For the text-containing cell, return its midpoint in (x, y) coordinate format. 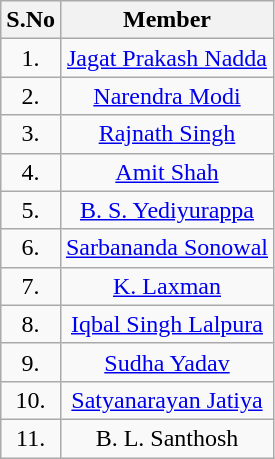
9. (31, 362)
11. (31, 438)
2. (31, 96)
4. (31, 172)
Sarbananda Sonowal (166, 248)
8. (31, 324)
Amit Shah (166, 172)
Iqbal Singh Lalpura (166, 324)
1. (31, 58)
5. (31, 210)
6. (31, 248)
Rajnath Singh (166, 134)
B. S. Yediyurappa (166, 210)
3. (31, 134)
B. L. Santhosh (166, 438)
Satyanarayan Jatiya (166, 400)
7. (31, 286)
Sudha Yadav (166, 362)
Jagat Prakash Nadda (166, 58)
Member (166, 20)
K. Laxman (166, 286)
S.No (31, 20)
Narendra Modi (166, 96)
10. (31, 400)
